Locate the cell with the specified text and output its (x, y) center coordinate. 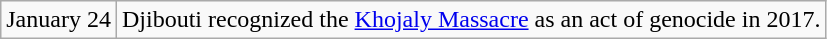
Djibouti recognized the Khojaly Massacre as an act of genocide in 2017. (471, 20)
January 24 (59, 20)
